Find where the given text appears and provide that cell's center as (x, y) coordinate. 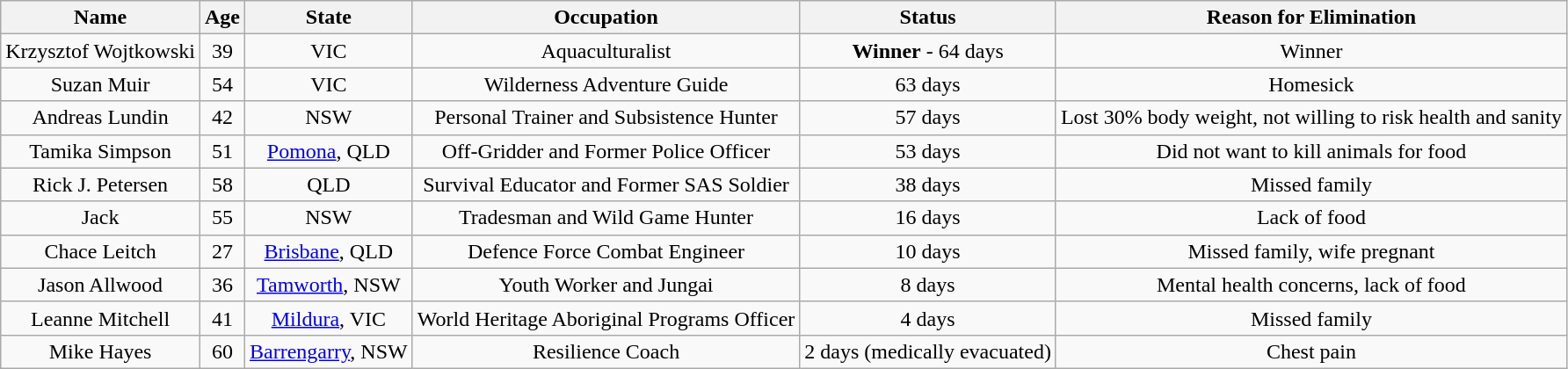
36 (221, 285)
Resilience Coach (606, 351)
4 days (928, 318)
54 (221, 84)
World Heritage Aboriginal Programs Officer (606, 318)
Aquaculturalist (606, 51)
Missed family, wife pregnant (1311, 251)
Lack of food (1311, 218)
Suzan Muir (100, 84)
QLD (329, 184)
Personal Trainer and Subsistence Hunter (606, 118)
16 days (928, 218)
Name (100, 18)
Jason Allwood (100, 285)
55 (221, 218)
Chest pain (1311, 351)
Winner (1311, 51)
57 days (928, 118)
Barrengarry, NSW (329, 351)
Homesick (1311, 84)
Leanne Mitchell (100, 318)
53 days (928, 151)
Mental health concerns, lack of food (1311, 285)
Defence Force Combat Engineer (606, 251)
Tradesman and Wild Game Hunter (606, 218)
Did not want to kill animals for food (1311, 151)
Occupation (606, 18)
Tamika Simpson (100, 151)
27 (221, 251)
Youth Worker and Jungai (606, 285)
Winner - 64 days (928, 51)
Mildura, VIC (329, 318)
Age (221, 18)
Lost 30% body weight, not willing to risk health and sanity (1311, 118)
Mike Hayes (100, 351)
Reason for Elimination (1311, 18)
63 days (928, 84)
58 (221, 184)
10 days (928, 251)
60 (221, 351)
Rick J. Petersen (100, 184)
Brisbane, QLD (329, 251)
38 days (928, 184)
State (329, 18)
Chace Leitch (100, 251)
39 (221, 51)
51 (221, 151)
Andreas Lundin (100, 118)
Tamworth, NSW (329, 285)
Jack (100, 218)
Wilderness Adventure Guide (606, 84)
Pomona, QLD (329, 151)
8 days (928, 285)
41 (221, 318)
Off-Gridder and Former Police Officer (606, 151)
42 (221, 118)
Status (928, 18)
Krzysztof Wojtkowski (100, 51)
Survival Educator and Former SAS Soldier (606, 184)
2 days (medically evacuated) (928, 351)
